Capture the cell that displays the provided text and extract its [X, Y] central coordinate. 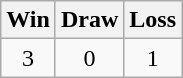
Win [28, 20]
1 [153, 58]
3 [28, 58]
Loss [153, 20]
Draw [89, 20]
0 [89, 58]
